Return (X, Y) of the center of cell containing provided text 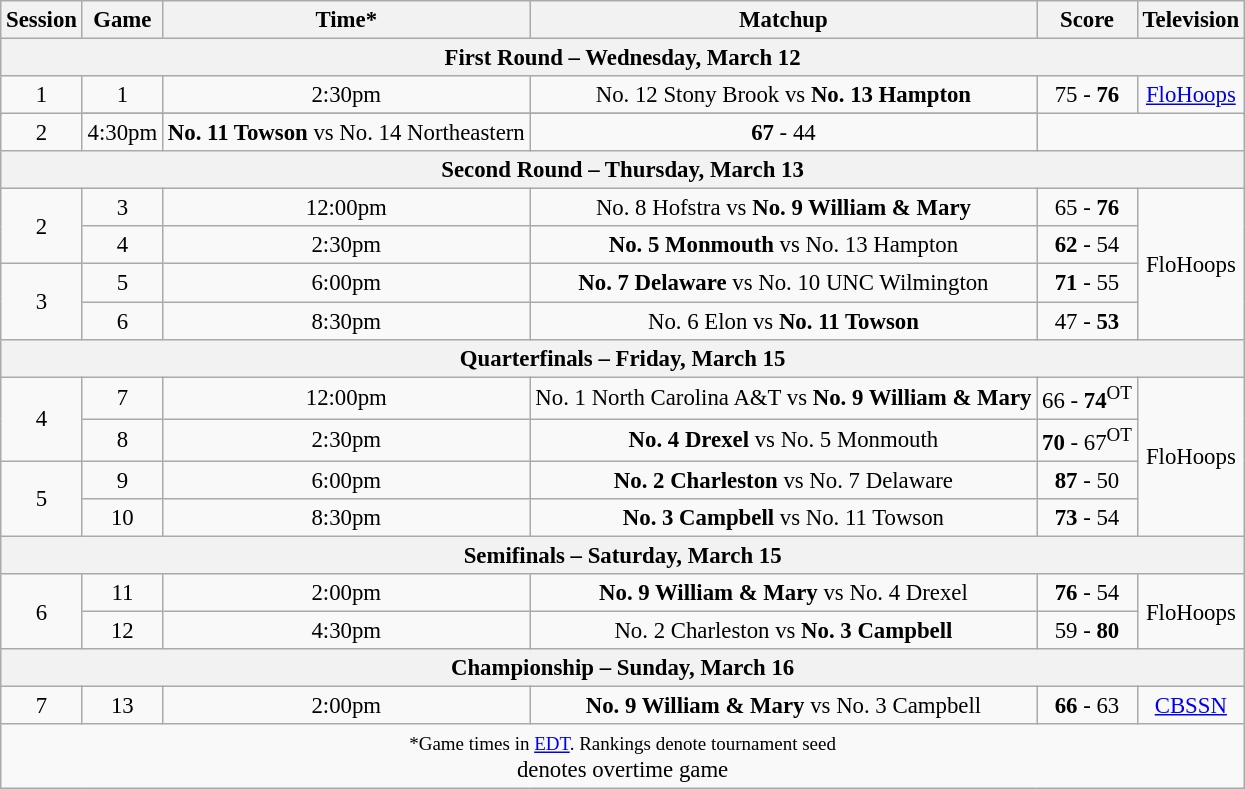
Semifinals – Saturday, March 15 (623, 555)
Television (1190, 20)
70 - 67OT (1087, 440)
47 - 53 (1087, 321)
8 (122, 440)
66 - 63 (1087, 706)
11 (122, 593)
Championship – Sunday, March 16 (623, 668)
Session (42, 20)
73 - 54 (1087, 518)
66 - 74OT (1087, 398)
No. 2 Charleston vs No. 7 Delaware (784, 480)
No. 5 Monmouth vs No. 13 Hampton (784, 245)
No. 6 Elon vs No. 11 Towson (784, 321)
No. 2 Charleston vs No. 3 Campbell (784, 631)
Score (1087, 20)
59 - 80 (1087, 631)
No. 3 Campbell vs No. 11 Towson (784, 518)
No. 7 Delaware vs No. 10 UNC Wilmington (784, 283)
87 - 50 (1087, 480)
62 - 54 (1087, 245)
No. 9 William & Mary vs No. 3 Campbell (784, 706)
10 (122, 518)
76 - 54 (1087, 593)
9 (122, 480)
No. 1 North Carolina A&T vs No. 9 William & Mary (784, 398)
CBSSN (1190, 706)
Quarterfinals – Friday, March 15 (623, 358)
13 (122, 706)
First Round – Wednesday, March 12 (623, 58)
No. 8 Hofstra vs No. 9 William & Mary (784, 208)
Game (122, 20)
Matchup (784, 20)
No. 9 William & Mary vs No. 4 Drexel (784, 593)
67 - 44 (784, 133)
75 - 76 (1087, 95)
65 - 76 (1087, 208)
No. 12 Stony Brook vs No. 13 Hampton (784, 95)
12 (122, 631)
Second Round – Thursday, March 13 (623, 170)
Time* (346, 20)
71 - 55 (1087, 283)
No. 11 Towson vs No. 14 Northeastern (346, 133)
No. 4 Drexel vs No. 5 Monmouth (784, 440)
*Game times in EDT. Rankings denote tournament seed denotes overtime game (623, 756)
